Locate the cell with the specified text and output its [X, Y] center coordinate. 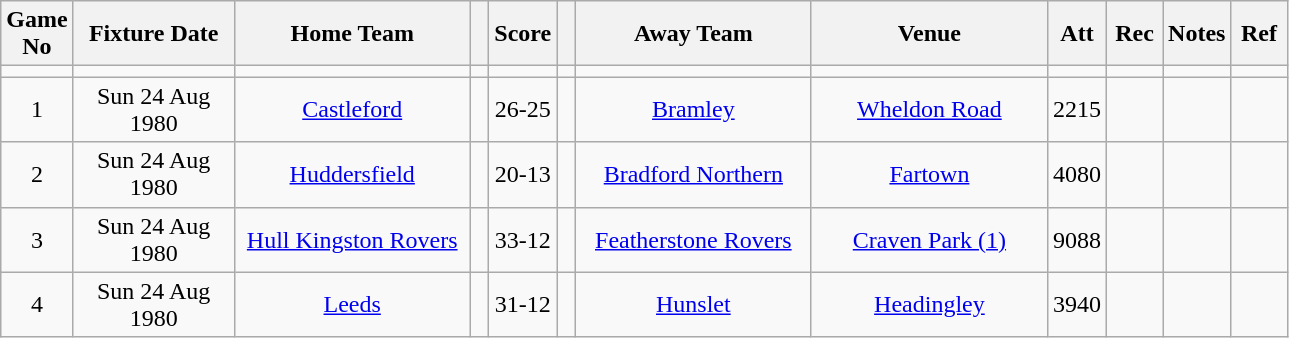
20-13 [523, 174]
Leeds [352, 304]
Wheldon Road [929, 110]
Notes [1197, 34]
1 [37, 110]
4 [37, 304]
Fixture Date [154, 34]
33-12 [523, 240]
Hull Kingston Rovers [352, 240]
Ref [1259, 34]
Craven Park (1) [929, 240]
Rec [1135, 34]
Huddersfield [352, 174]
31-12 [523, 304]
Att [1076, 34]
4080 [1076, 174]
2 [37, 174]
9088 [1076, 240]
Score [523, 34]
2215 [1076, 110]
Venue [929, 34]
Away Team [693, 34]
Fartown [929, 174]
26-25 [523, 110]
Hunslet [693, 304]
Bradford Northern [693, 174]
Featherstone Rovers [693, 240]
Home Team [352, 34]
3 [37, 240]
Castleford [352, 110]
Bramley [693, 110]
Game No [37, 34]
3940 [1076, 304]
Headingley [929, 304]
